Return (X, Y) of the center of cell containing provided text 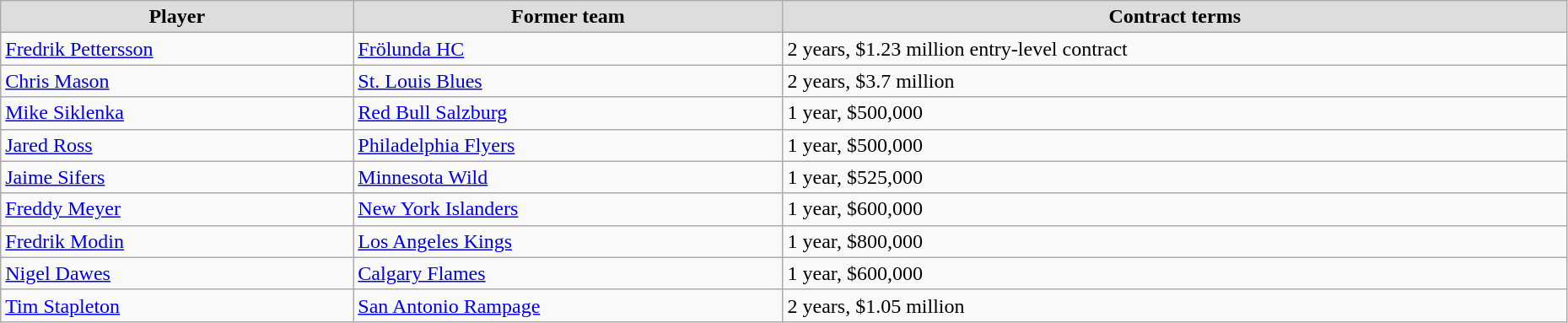
2 years, $1.23 million entry-level contract (1174, 49)
2 years, $1.05 million (1174, 305)
Frölunda HC (568, 49)
Los Angeles Kings (568, 241)
Jared Ross (177, 145)
Philadelphia Flyers (568, 145)
Red Bull Salzburg (568, 113)
Jaime Sifers (177, 177)
Former team (568, 17)
Chris Mason (177, 81)
Minnesota Wild (568, 177)
St. Louis Blues (568, 81)
1 year, $525,000 (1174, 177)
2 years, $3.7 million (1174, 81)
Player (177, 17)
Mike Siklenka (177, 113)
Calgary Flames (568, 273)
New York Islanders (568, 209)
Freddy Meyer (177, 209)
1 year, $800,000 (1174, 241)
Nigel Dawes (177, 273)
Contract terms (1174, 17)
Fredrik Pettersson (177, 49)
Tim Stapleton (177, 305)
San Antonio Rampage (568, 305)
Fredrik Modin (177, 241)
